Find where the given text appears and provide that cell's center as [x, y] coordinate. 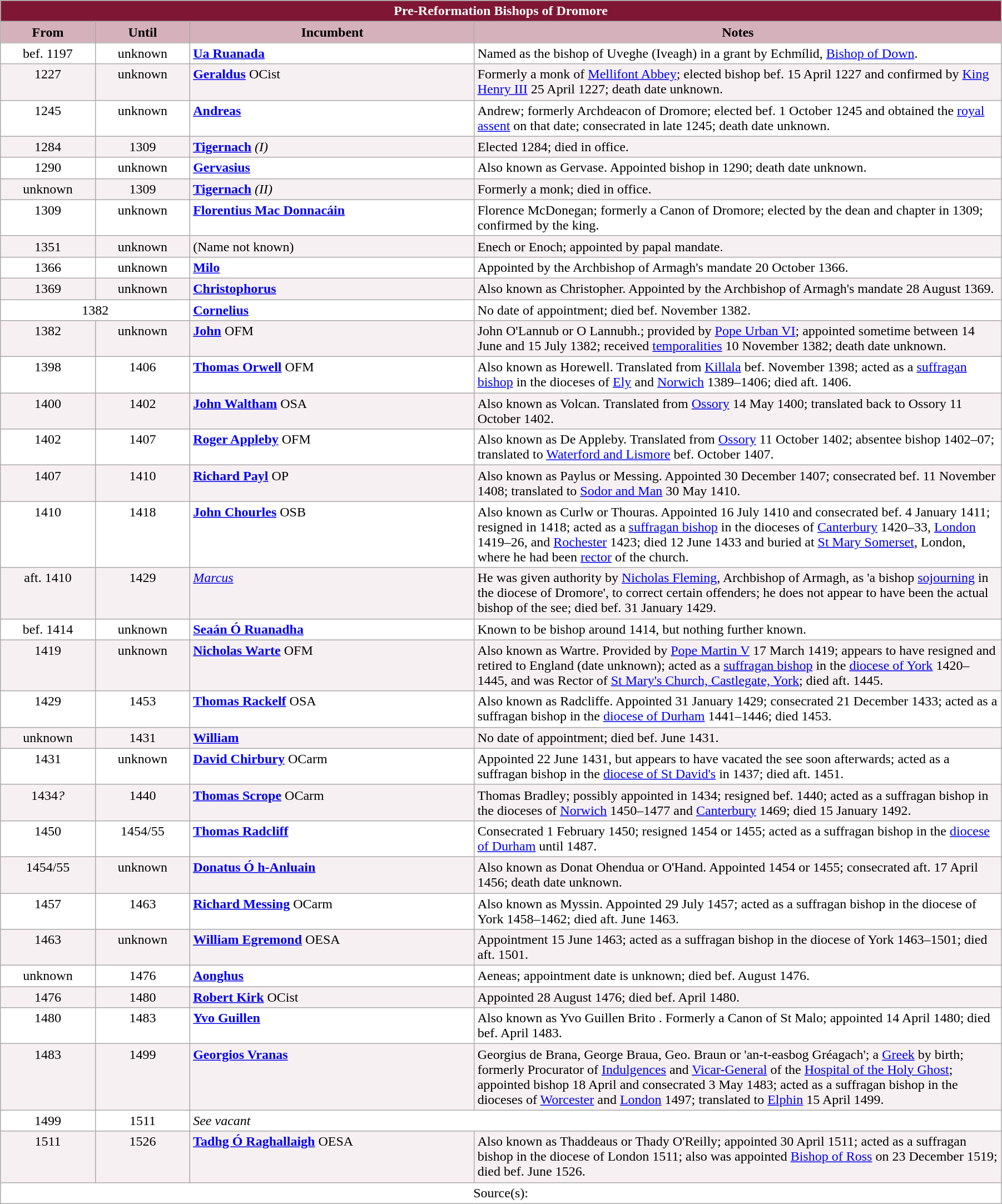
David Chirbury OCarm [333, 766]
Also known as Volcan. Translated from Ossory 14 May 1400; translated back to Ossory 11 October 1402. [737, 411]
Also known as Gervase. Appointed bishop in 1290; death date unknown. [737, 168]
Notes [737, 32]
1366 [48, 267]
Also known as Myssin. Appointed 29 July 1457; acted as a suffragan bishop in the diocese of York 1458–1462; died aft. June 1463. [737, 911]
Geraldus OCist [333, 82]
Florence McDonegan; formerly a Canon of Dromore; elected by the dean and chapter in 1309; confirmed by the king. [737, 218]
Tadhg Ó Raghallaigh OESA [333, 1157]
1440 [142, 803]
1526 [142, 1157]
Until [142, 32]
Nicholas Warte OFM [333, 665]
1369 [48, 288]
Seaán Ó Ruanadha [333, 629]
Marcus [333, 593]
Known to be bishop around 1414, but nothing further known. [737, 629]
No date of appointment; died bef. November 1382. [737, 310]
Cornelius [333, 310]
Appointed 28 August 1476; died bef. April 1480. [737, 997]
Formerly a monk of Mellifont Abbey; elected bishop bef. 15 April 1227 and confirmed by King Henry III 25 April 1227; death date unknown. [737, 82]
Thomas Scrope OCarm [333, 803]
1400 [48, 411]
1290 [48, 168]
John Waltham OSA [333, 411]
Roger Appleby OFM [333, 447]
Yvo Guillen [333, 1026]
Donatus Ó h-Anluain [333, 875]
Thomas Orwell OFM [333, 375]
Also known as Donat Ohendua or O'Hand. Appointed 1454 or 1455; consecrated aft. 17 April 1456; death date unknown. [737, 875]
Christophorus [333, 288]
Consecrated 1 February 1450; resigned 1454 or 1455; acted as a suffragan bishop in the diocese of Durham until 1487. [737, 838]
Source(s): [501, 1193]
See vacant [596, 1121]
1406 [142, 375]
Pre-Reformation Bishops of Dromore [501, 11]
1434? [48, 803]
William Egremond OESA [333, 947]
Tigernach (I) [333, 147]
Ua Ruanada [333, 53]
Also known as Paylus or Messing. Appointed 30 December 1407; consecrated bef. 11 November 1408; translated to Sodor and Man 30 May 1410. [737, 484]
1450 [48, 838]
William [333, 738]
Also known as Christopher. Appointed by the Archbishop of Armagh's mandate 28 August 1369. [737, 288]
aft. 1410 [48, 593]
John OFM [333, 339]
Milo [333, 267]
1398 [48, 375]
Andreas [333, 118]
From [48, 32]
1227 [48, 82]
(Name not known) [333, 246]
Aonghus [333, 976]
Richard Payl OP [333, 484]
Thomas Radcliff [333, 838]
1284 [48, 147]
John Chourles OSB [333, 535]
Thomas Rackelf OSA [333, 709]
Aeneas; appointment date is unknown; died bef. August 1476. [737, 976]
Florentius Mac Donnacáin [333, 218]
Elected 1284; died in office. [737, 147]
1418 [142, 535]
Richard Messing OCarm [333, 911]
Robert Kirk OCist [333, 997]
Appointed by the Archbishop of Armagh's mandate 20 October 1366. [737, 267]
Incumbent [333, 32]
Also known as Yvo Guillen Brito . Formerly a Canon of St Malo; appointed 14 April 1480; died bef. April 1483. [737, 1026]
1457 [48, 911]
Enech or Enoch; appointed by papal mandate. [737, 246]
1351 [48, 246]
Gervasius [333, 168]
Appointment 15 June 1463; acted as a suffragan bishop in the diocese of York 1463–1501; died aft. 1501. [737, 947]
No date of appointment; died bef. June 1431. [737, 738]
Also known as De Appleby. Translated from Ossory 11 October 1402; absentee bishop 1402–07; translated to Waterford and Lismore bef. October 1407. [737, 447]
bef. 1197 [48, 53]
Georgios Vranas [333, 1077]
bef. 1414 [48, 629]
Formerly a monk; died in office. [737, 189]
Tigernach (II) [333, 189]
1453 [142, 709]
1419 [48, 665]
1245 [48, 118]
Named as the bishop of Uveghe (Iveagh) in a grant by Echmílid, Bishop of Down. [737, 53]
